Find where the given text appears and provide that cell's center as [x, y] coordinate. 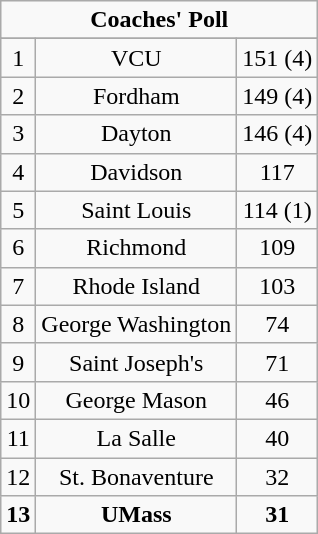
4 [18, 172]
Richmond [136, 248]
8 [18, 324]
George Mason [136, 400]
Rhode Island [136, 286]
13 [18, 515]
Dayton [136, 134]
VCU [136, 58]
7 [18, 286]
Coaches' Poll [160, 20]
2 [18, 96]
74 [278, 324]
6 [18, 248]
117 [278, 172]
George Washington [136, 324]
114 (1) [278, 210]
9 [18, 362]
12 [18, 477]
109 [278, 248]
Davidson [136, 172]
Saint Joseph's [136, 362]
UMass [136, 515]
40 [278, 438]
103 [278, 286]
31 [278, 515]
10 [18, 400]
146 (4) [278, 134]
5 [18, 210]
St. Bonaventure [136, 477]
Fordham [136, 96]
149 (4) [278, 96]
11 [18, 438]
46 [278, 400]
71 [278, 362]
Saint Louis [136, 210]
La Salle [136, 438]
151 (4) [278, 58]
32 [278, 477]
1 [18, 58]
3 [18, 134]
